Detect which cell encompasses the target text, then output its [x, y] center coordinate. 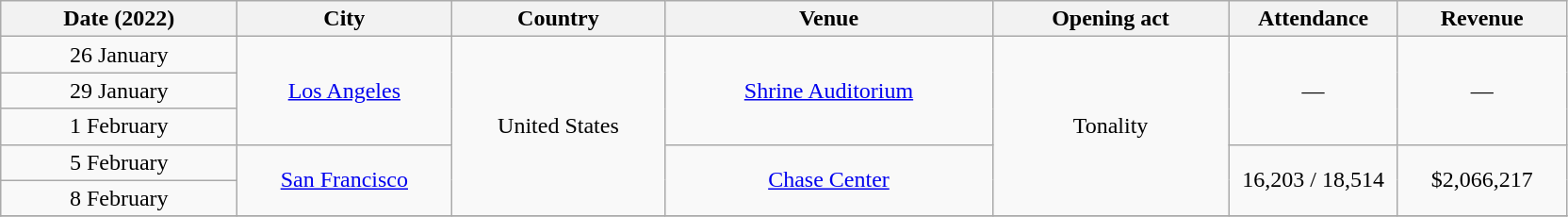
United States [558, 126]
Los Angeles [345, 91]
5 February [119, 162]
Country [558, 19]
Shrine Auditorium [829, 91]
$2,066,217 [1481, 180]
1 February [119, 126]
Venue [829, 19]
26 January [119, 55]
Revenue [1481, 19]
8 February [119, 198]
City [345, 19]
Opening act [1110, 19]
Attendance [1314, 19]
Chase Center [829, 180]
16,203 / 18,514 [1314, 180]
29 January [119, 91]
San Francisco [345, 180]
Date (2022) [119, 19]
Tonality [1110, 126]
